Capture the cell that displays the provided text and extract its (X, Y) central coordinate. 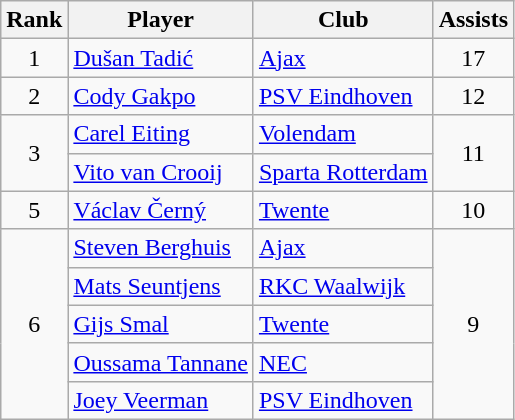
Carel Eiting (161, 134)
1 (34, 58)
Oussama Tannane (161, 362)
Steven Berghuis (161, 248)
9 (473, 324)
6 (34, 324)
5 (34, 210)
Gijs Smal (161, 324)
Rank (34, 20)
12 (473, 96)
3 (34, 153)
Vito van Crooij (161, 172)
Cody Gakpo (161, 96)
RKC Waalwijk (343, 286)
2 (34, 96)
11 (473, 153)
NEC (343, 362)
Mats Seuntjens (161, 286)
Sparta Rotterdam (343, 172)
Assists (473, 20)
Václav Černý (161, 210)
Club (343, 20)
Dušan Tadić (161, 58)
Volendam (343, 134)
17 (473, 58)
Joey Veerman (161, 400)
Player (161, 20)
10 (473, 210)
